From the cell containing the given text, extract its center point as (X, Y) coordinate. 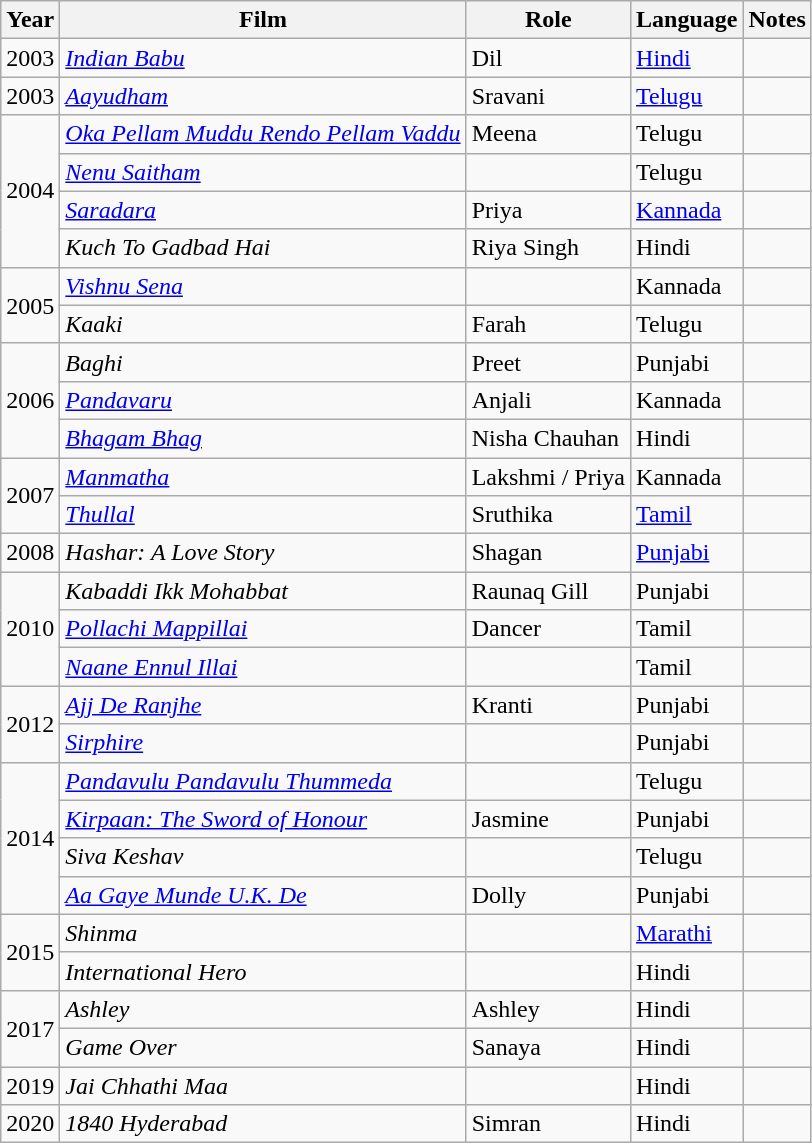
Saradara (263, 210)
Dil (548, 58)
Shagan (548, 553)
Film (263, 20)
Riya Singh (548, 248)
Thullal (263, 515)
Vishnu Sena (263, 286)
Siva Keshav (263, 857)
Game Over (263, 1047)
Manmatha (263, 477)
Dancer (548, 629)
2010 (30, 629)
2019 (30, 1085)
Aayudham (263, 96)
Notes (777, 20)
Sruthika (548, 515)
1840 Hyderabad (263, 1124)
Sanaya (548, 1047)
Meena (548, 134)
Farah (548, 324)
2007 (30, 496)
2006 (30, 400)
2008 (30, 553)
Nenu Saitham (263, 172)
Jai Chhathi Maa (263, 1085)
International Hero (263, 971)
Year (30, 20)
Pandavaru (263, 400)
Simran (548, 1124)
Dolly (548, 895)
Preet (548, 362)
Kranti (548, 705)
Sirphire (263, 743)
2014 (30, 838)
Jasmine (548, 819)
Kaaki (263, 324)
Naane Ennul Illai (263, 667)
2012 (30, 724)
Bhagam Bhag (263, 438)
2020 (30, 1124)
Shinma (263, 933)
Kuch To Gadbad Hai (263, 248)
Priya (548, 210)
Baghi (263, 362)
Marathi (687, 933)
2015 (30, 952)
Role (548, 20)
Anjali (548, 400)
Kabaddi Ikk Mohabbat (263, 591)
Oka Pellam Muddu Rendo Pellam Vaddu (263, 134)
Pollachi Mappillai (263, 629)
Indian Babu (263, 58)
Aa Gaye Munde U.K. De (263, 895)
Raunaq Gill (548, 591)
2005 (30, 305)
Ajj De Ranjhe (263, 705)
2017 (30, 1028)
Pandavulu Pandavulu Thummeda (263, 781)
Hashar: A Love Story (263, 553)
Kirpaan: The Sword of Honour (263, 819)
Sravani (548, 96)
Lakshmi / Priya (548, 477)
Language (687, 20)
2004 (30, 191)
Nisha Chauhan (548, 438)
